Identify which cell holds the provided text, then report its (x, y) central coordinate. 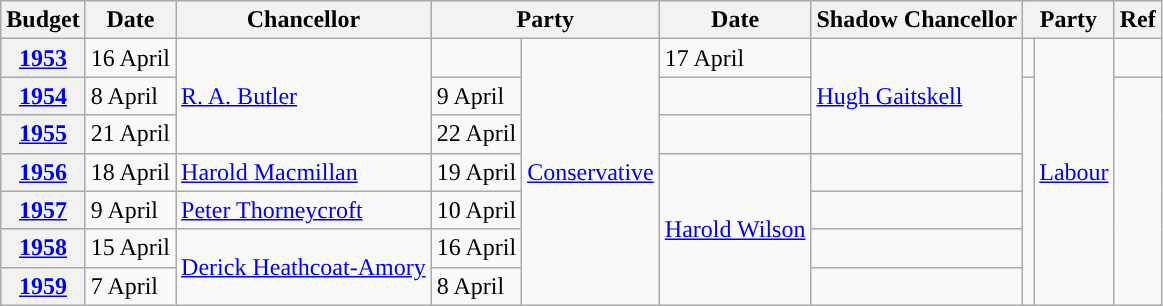
17 April (735, 58)
15 April (130, 248)
19 April (476, 172)
22 April (476, 134)
Conservative (591, 172)
18 April (130, 172)
Derick Heathcoat-Amory (304, 267)
10 April (476, 210)
1957 (43, 210)
R. A. Butler (304, 96)
Ref (1138, 20)
1959 (43, 286)
Peter Thorneycroft (304, 210)
Harold Wilson (735, 229)
Budget (43, 20)
Chancellor (304, 20)
Hugh Gaitskell (917, 96)
1953 (43, 58)
Labour (1074, 172)
1955 (43, 134)
1958 (43, 248)
1954 (43, 96)
Shadow Chancellor (917, 20)
7 April (130, 286)
Harold Macmillan (304, 172)
21 April (130, 134)
1956 (43, 172)
